Return [X, Y] of the center of cell containing provided text 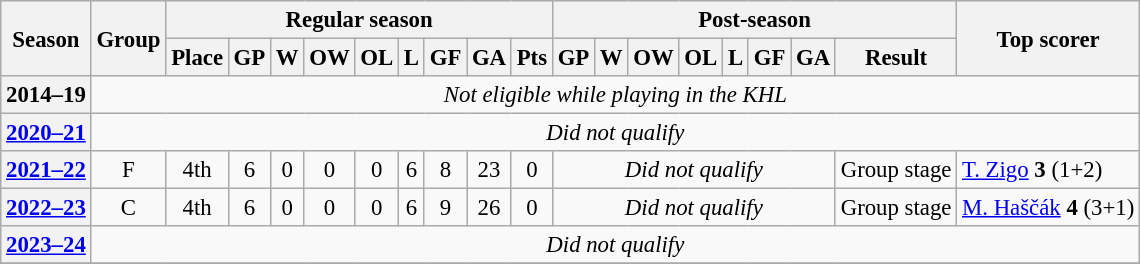
C [128, 208]
Season [46, 38]
2022–23 [46, 208]
2023–24 [46, 245]
26 [490, 208]
Group [128, 38]
2021–22 [46, 170]
Regular season [359, 20]
2020–21 [46, 133]
T. Zigo 3 (1+2) [1048, 170]
9 [445, 208]
Place [197, 58]
F [128, 170]
Not eligible while playing in the KHL [615, 95]
Result [896, 58]
2014–19 [46, 95]
23 [490, 170]
M. Haščák 4 (3+1) [1048, 208]
8 [445, 170]
Top scorer [1048, 38]
Post-season [754, 20]
Pts [532, 58]
